Find where the given text appears and provide that cell's center as [X, Y] coordinate. 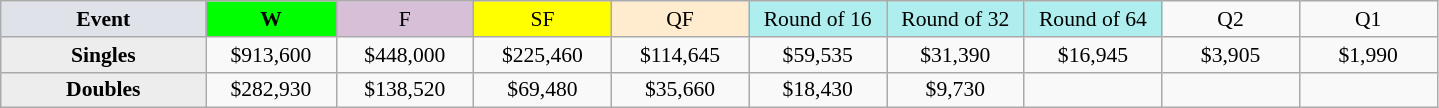
$18,430 [818, 90]
SF [543, 19]
Q1 [1368, 19]
$69,480 [543, 90]
$225,460 [543, 55]
F [405, 19]
W [271, 19]
Q2 [1231, 19]
QF [680, 19]
$59,535 [818, 55]
Singles [104, 55]
$3,905 [1231, 55]
Event [104, 19]
$35,660 [680, 90]
Round of 64 [1093, 19]
$114,645 [680, 55]
$16,945 [1093, 55]
Round of 32 [955, 19]
$282,930 [271, 90]
$138,520 [405, 90]
$1,990 [1368, 55]
$31,390 [955, 55]
$9,730 [955, 90]
Doubles [104, 90]
Round of 16 [818, 19]
$913,600 [271, 55]
$448,000 [405, 55]
